Provide the [x, y] coordinate of the cell's center where the given text is located.  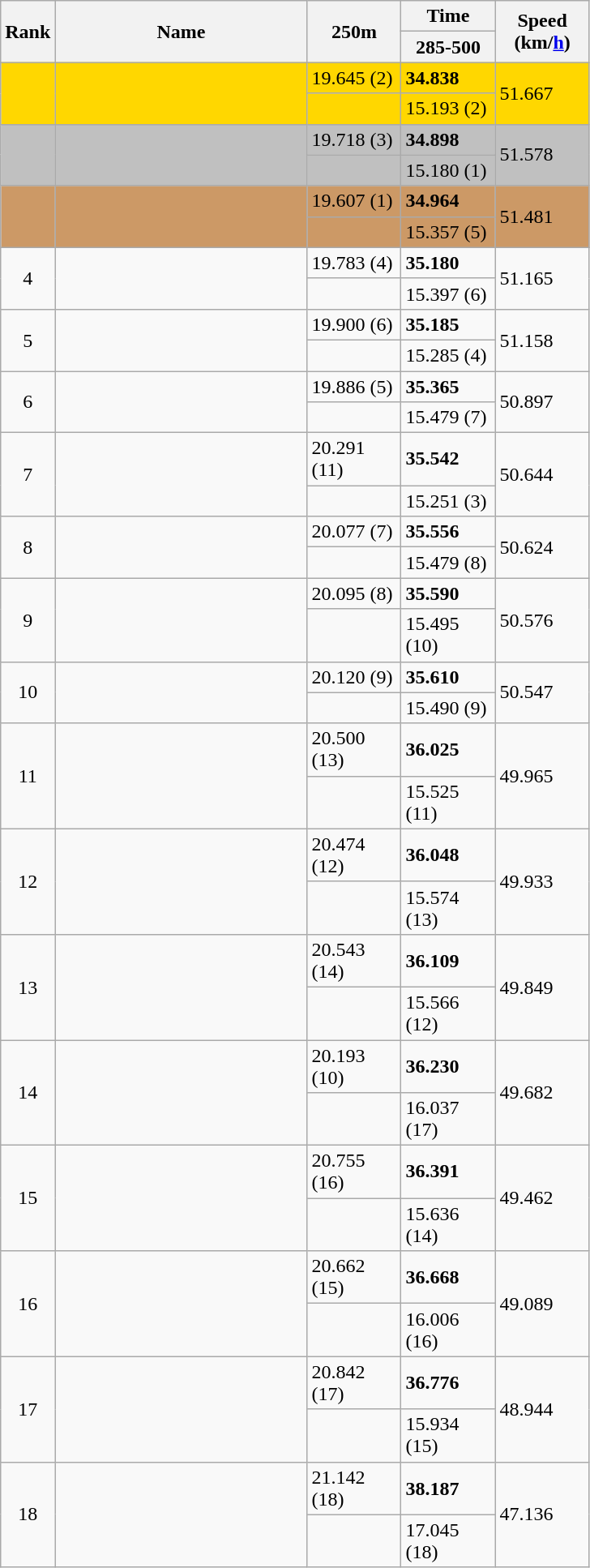
35.610 [448, 677]
35.365 [448, 387]
20.077 (7) [354, 532]
18 [28, 1514]
38.187 [448, 1489]
15.490 (9) [448, 708]
Time [448, 16]
20.291 (11) [354, 459]
20.543 (14) [354, 960]
20.755 (16) [354, 1172]
19.718 (3) [354, 139]
15.479 (7) [448, 418]
9 [28, 619]
250m [354, 32]
36.776 [448, 1383]
19.607 (1) [354, 201]
17 [28, 1409]
50.624 [542, 547]
10 [28, 692]
7 [28, 475]
Rank [28, 32]
35.185 [448, 324]
21.142 (18) [354, 1489]
15.180 (1) [448, 170]
36.230 [448, 1065]
51.667 [542, 93]
50.644 [542, 475]
34.898 [448, 139]
34.964 [448, 201]
20.120 (9) [354, 677]
50.897 [542, 402]
16 [28, 1304]
4 [28, 278]
16.037 (17) [448, 1119]
15.525 (11) [448, 803]
15.636 (14) [448, 1224]
49.849 [542, 987]
34.838 [448, 78]
49.089 [542, 1304]
15.357 (5) [448, 232]
20.474 (12) [354, 855]
15.193 (2) [448, 109]
8 [28, 547]
36.048 [448, 855]
15.397 (6) [448, 293]
17.045 (18) [448, 1540]
15.495 (10) [448, 636]
49.462 [542, 1198]
35.556 [448, 532]
20.095 (8) [354, 593]
11 [28, 776]
15.251 (3) [448, 501]
16.006 (16) [448, 1330]
19.645 (2) [354, 78]
51.158 [542, 340]
36.025 [448, 749]
48.944 [542, 1409]
35.542 [448, 459]
20.662 (15) [354, 1278]
51.481 [542, 216]
19.900 (6) [354, 324]
51.165 [542, 278]
19.886 (5) [354, 387]
47.136 [542, 1514]
5 [28, 340]
35.180 [448, 263]
15 [28, 1198]
49.965 [542, 776]
13 [28, 987]
49.682 [542, 1092]
15.934 (15) [448, 1435]
15.574 (13) [448, 908]
15.285 (4) [448, 355]
19.783 (4) [354, 263]
50.547 [542, 692]
20.842 (17) [354, 1383]
Speed(km/h) [542, 32]
12 [28, 881]
49.933 [542, 881]
6 [28, 402]
36.109 [448, 960]
20.500 (13) [354, 749]
36.668 [448, 1278]
15.479 (8) [448, 563]
35.590 [448, 593]
285-500 [448, 47]
50.576 [542, 619]
20.193 (10) [354, 1065]
Name [182, 32]
15.566 (12) [448, 1013]
14 [28, 1092]
36.391 [448, 1172]
51.578 [542, 155]
